Capture the cell that displays the provided text and extract its [x, y] central coordinate. 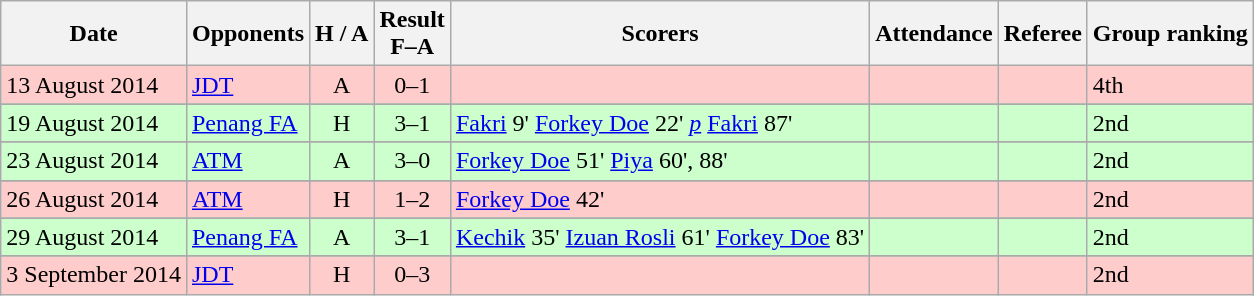
H / A [342, 34]
Date [94, 34]
Attendance [934, 34]
3–0 [412, 161]
Forkey Doe 42' [660, 199]
23 August 2014 [94, 161]
Forkey Doe 51' Piya 60', 88' [660, 161]
0–3 [412, 275]
ResultF–A [412, 34]
4th [1170, 85]
0–1 [412, 85]
29 August 2014 [94, 237]
26 August 2014 [94, 199]
13 August 2014 [94, 85]
19 August 2014 [94, 123]
Referee [1042, 34]
1–2 [412, 199]
Scorers [660, 34]
Group ranking [1170, 34]
Opponents [248, 34]
Kechik 35' Izuan Rosli 61' Forkey Doe 83' [660, 237]
3 September 2014 [94, 275]
Fakri 9' Forkey Doe 22' p Fakri 87' [660, 123]
